Determine the [X, Y] coordinate at the center of the cell enclosing the given text.  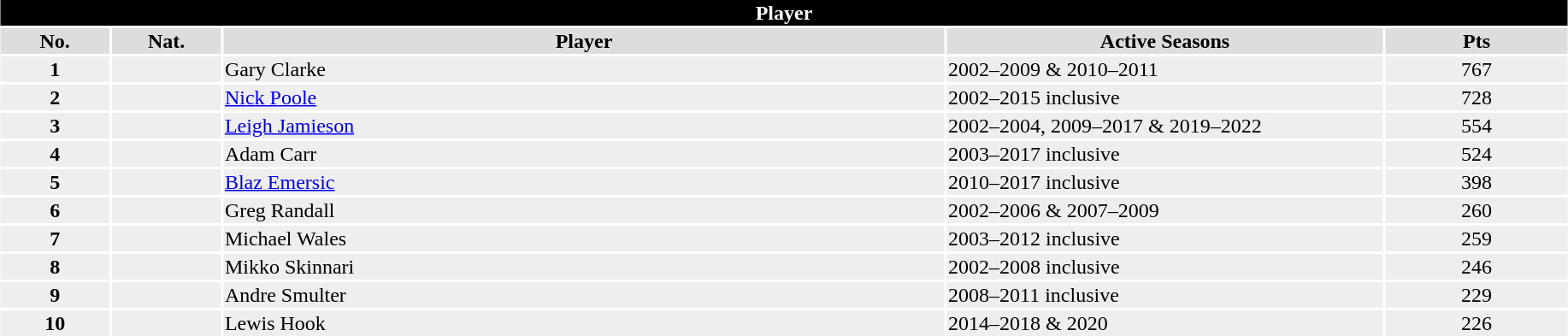
2014–2018 & 2020 [1165, 323]
728 [1476, 97]
260 [1476, 210]
9 [55, 295]
8 [55, 267]
Greg Randall [583, 210]
398 [1476, 182]
2 [55, 97]
Andre Smulter [583, 295]
259 [1476, 239]
767 [1476, 69]
Lewis Hook [583, 323]
No. [55, 41]
3 [55, 126]
Adam Carr [583, 154]
2002–2006 & 2007–2009 [1165, 210]
4 [55, 154]
Michael Wales [583, 239]
2002–2015 inclusive [1165, 97]
Gary Clarke [583, 69]
226 [1476, 323]
Blaz Emersic [583, 182]
7 [55, 239]
Nat. [166, 41]
Leigh Jamieson [583, 126]
Mikko Skinnari [583, 267]
246 [1476, 267]
554 [1476, 126]
2010–2017 inclusive [1165, 182]
Active Seasons [1165, 41]
6 [55, 210]
Pts [1476, 41]
2002–2008 inclusive [1165, 267]
2002–2009 & 2010–2011 [1165, 69]
2003–2017 inclusive [1165, 154]
2008–2011 inclusive [1165, 295]
1 [55, 69]
10 [55, 323]
Nick Poole [583, 97]
2002–2004, 2009–2017 & 2019–2022 [1165, 126]
5 [55, 182]
229 [1476, 295]
2003–2012 inclusive [1165, 239]
524 [1476, 154]
